Return the [x, y] coordinate for the center point of the cell that contains the specified text.  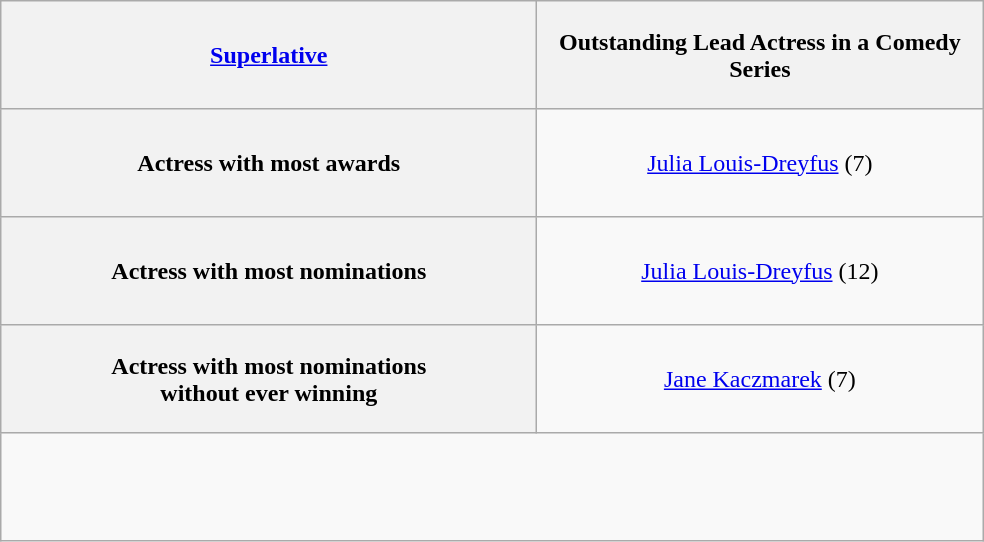
Actress with most nominations [269, 271]
Actress with most awards [269, 163]
Julia Louis-Dreyfus (12) [760, 271]
Jane Kaczmarek (7) [760, 379]
Outstanding Lead Actress in a Comedy Series [760, 55]
Julia Louis-Dreyfus (7) [760, 163]
Actress with most nominations without ever winning [269, 379]
Superlative [269, 55]
